Output the (x, y) coordinate of the center of the cell containing the given text.  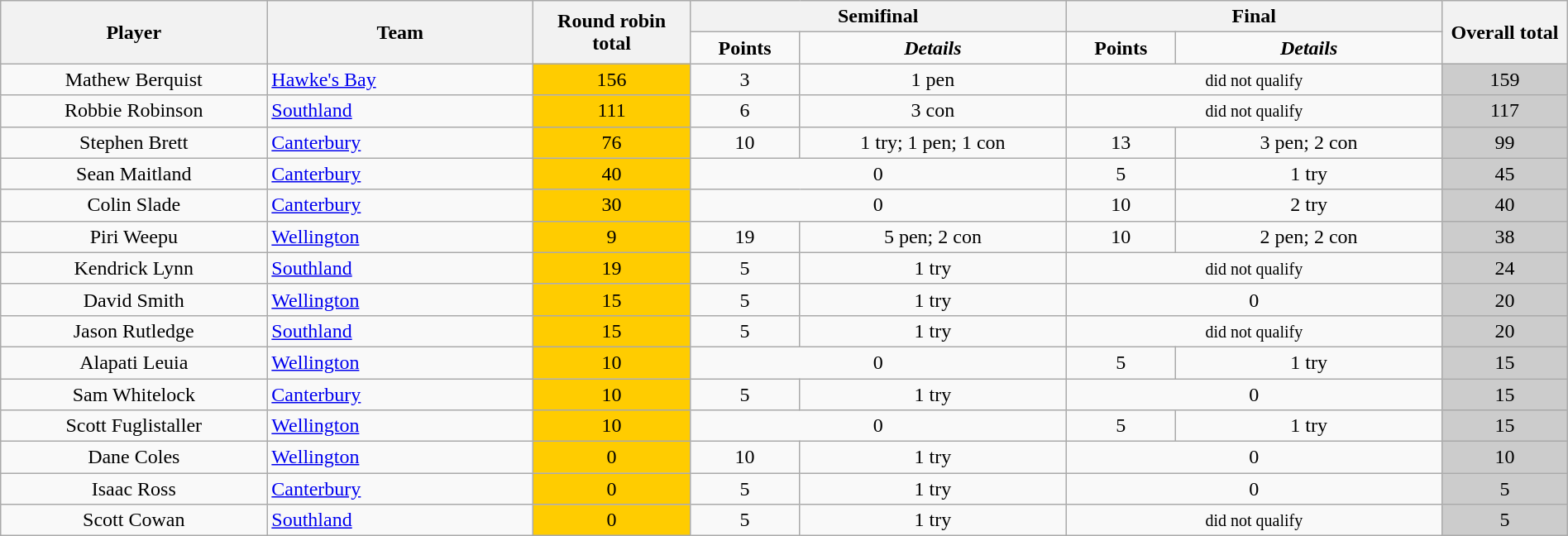
156 (612, 79)
Player (134, 32)
45 (1505, 174)
Semifinal (878, 17)
Round robin total (612, 32)
Alapati Leuia (134, 362)
Mathew Berquist (134, 79)
2 try (1309, 205)
99 (1505, 142)
Scott Cowan (134, 520)
159 (1505, 79)
13 (1121, 142)
1 try; 1 pen; 1 con (933, 142)
Sam Whitelock (134, 395)
111 (612, 111)
Team (400, 32)
Stephen Brett (134, 142)
38 (1505, 237)
3 pen; 2 con (1309, 142)
3 con (933, 111)
30 (612, 205)
2 pen; 2 con (1309, 237)
3 (744, 79)
9 (612, 237)
Dane Coles (134, 457)
Isaac Ross (134, 489)
24 (1505, 268)
1 pen (933, 79)
Jason Rutledge (134, 331)
Hawke's Bay (400, 79)
David Smith (134, 299)
Overall total (1505, 32)
117 (1505, 111)
Scott Fuglistaller (134, 426)
76 (612, 142)
Piri Weepu (134, 237)
Kendrick Lynn (134, 268)
6 (744, 111)
Robbie Robinson (134, 111)
5 pen; 2 con (933, 237)
Colin Slade (134, 205)
Final (1254, 17)
Sean Maitland (134, 174)
